Output the [x, y] coordinate of the center of the cell containing the given text.  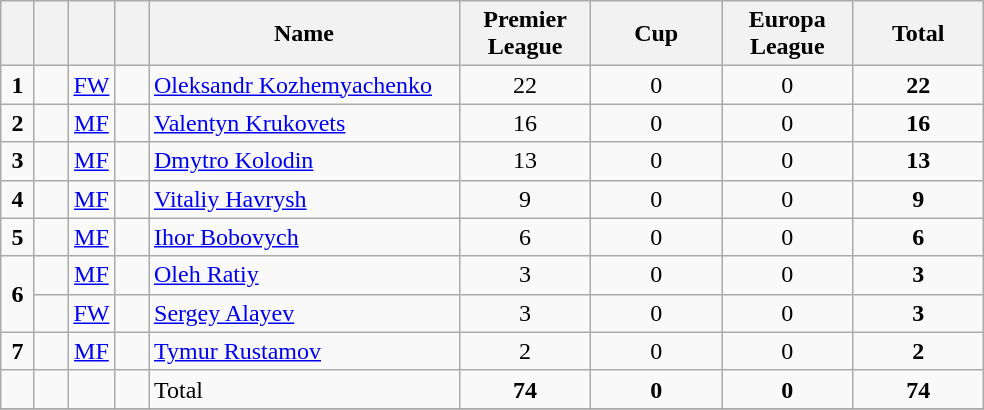
Sergey Alayev [304, 313]
Oleh Ratiy [304, 275]
Premier League [526, 34]
Ihor Bobovych [304, 237]
5 [18, 237]
1 [18, 85]
Vitaliy Havrysh [304, 199]
4 [18, 199]
Tymur Rustamov [304, 351]
Oleksandr Kozhemyachenko [304, 85]
Name [304, 34]
Dmytro Kolodin [304, 161]
Cup [656, 34]
7 [18, 351]
Valentyn Krukovets [304, 123]
Europa League [788, 34]
